Find where the given text appears and provide that cell's center as (x, y) coordinate. 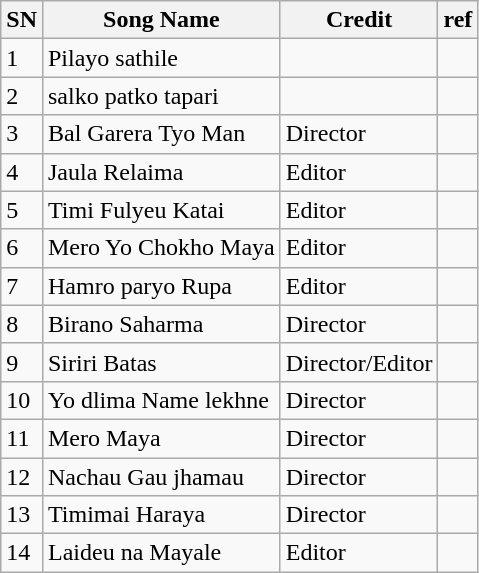
Pilayo sathile (161, 58)
1 (22, 58)
7 (22, 286)
4 (22, 172)
Bal Garera Tyo Man (161, 134)
6 (22, 248)
Birano Saharma (161, 324)
Hamro paryo Rupa (161, 286)
13 (22, 515)
Nachau Gau jhamau (161, 477)
Credit (359, 20)
3 (22, 134)
Song Name (161, 20)
Siriri Batas (161, 362)
11 (22, 438)
2 (22, 96)
Timi Fulyeu Katai (161, 210)
Laideu na Mayale (161, 553)
ref (458, 20)
Timimai Haraya (161, 515)
9 (22, 362)
Mero Yo Chokho Maya (161, 248)
Mero Maya (161, 438)
14 (22, 553)
12 (22, 477)
8 (22, 324)
Director/Editor (359, 362)
salko patko tapari (161, 96)
SN (22, 20)
5 (22, 210)
Jaula Relaima (161, 172)
10 (22, 400)
Yo dlima Name lekhne (161, 400)
